Search for the cell housing the specified text and yield its (X, Y) center coordinate. 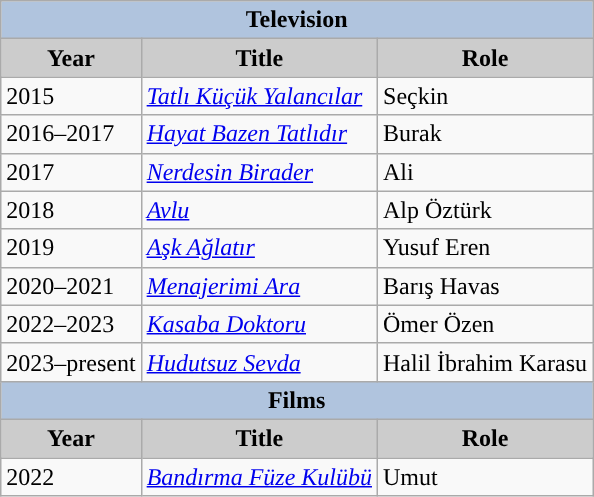
Umut (486, 477)
Seçkin (486, 96)
2018 (71, 210)
2017 (71, 172)
2022–2023 (71, 324)
Ali (486, 172)
Films (297, 400)
Hudutsuz Sevda (259, 362)
Bandırma Füze Kulübü (259, 477)
Barış Havas (486, 286)
2015 (71, 96)
Menajerimi Ara (259, 286)
Television (297, 20)
Halil İbrahim Karasu (486, 362)
2016–2017 (71, 134)
Kasaba Doktoru (259, 324)
2019 (71, 248)
2023–present (71, 362)
2020–2021 (71, 286)
Ömer Özen (486, 324)
Burak (486, 134)
Yusuf Eren (486, 248)
Alp Öztürk (486, 210)
Aşk Ağlatır (259, 248)
Tatlı Küçük Yalancılar (259, 96)
Nerdesin Birader (259, 172)
2022 (71, 477)
Avlu (259, 210)
Hayat Bazen Tatlıdır (259, 134)
